Locate the cell with the specified text and output its [X, Y] center coordinate. 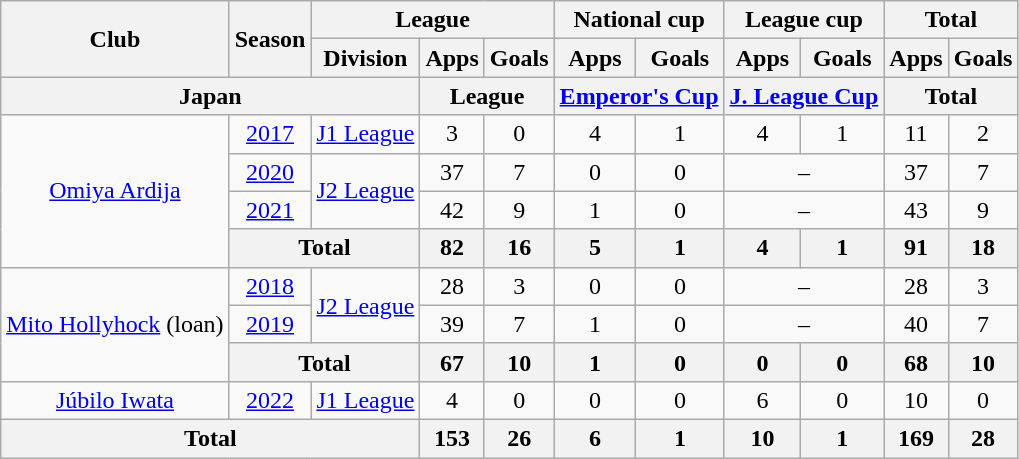
11 [916, 134]
40 [916, 324]
18 [983, 248]
169 [916, 438]
League cup [804, 20]
2017 [270, 134]
91 [916, 248]
2018 [270, 286]
Division [366, 58]
39 [452, 324]
153 [452, 438]
Japan [210, 96]
68 [916, 362]
Omiya Ardija [115, 191]
82 [452, 248]
42 [452, 210]
National cup [639, 20]
J. League Cup [804, 96]
Júbilo Iwata [115, 400]
43 [916, 210]
2 [983, 134]
2022 [270, 400]
Season [270, 39]
26 [519, 438]
16 [519, 248]
2019 [270, 324]
2021 [270, 210]
5 [595, 248]
Mito Hollyhock (loan) [115, 324]
2020 [270, 172]
Club [115, 39]
67 [452, 362]
Emperor's Cup [639, 96]
